Output the [x, y] coordinate of the center of the cell containing the given text.  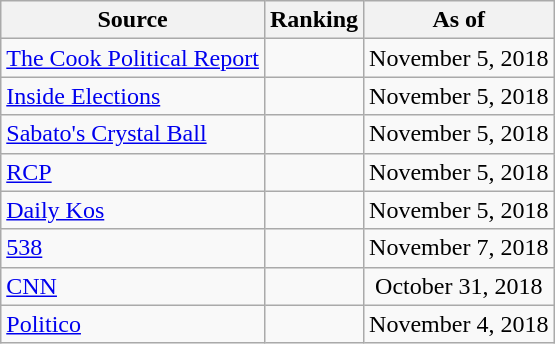
The Cook Political Report [133, 58]
As of [459, 20]
RCP [133, 172]
Sabato's Crystal Ball [133, 134]
Inside Elections [133, 96]
CNN [133, 286]
Source [133, 20]
October 31, 2018 [459, 286]
November 7, 2018 [459, 248]
Daily Kos [133, 210]
538 [133, 248]
November 4, 2018 [459, 324]
Politico [133, 324]
Ranking [314, 20]
